Locate the cell with the specified text and output its (X, Y) center coordinate. 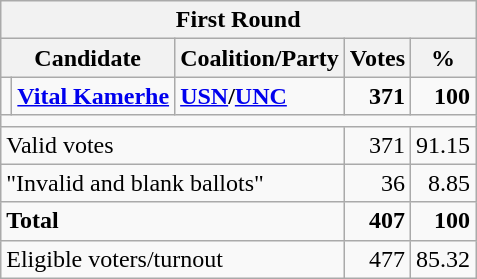
Votes (377, 58)
Coalition/Party (260, 58)
Valid votes (173, 145)
"Invalid and blank ballots" (173, 183)
Candidate (88, 58)
91.15 (444, 145)
36 (377, 183)
85.32 (444, 259)
USN/UNC (260, 96)
Vital Kamerhe (94, 96)
Eligible voters/turnout (173, 259)
First Round (238, 20)
477 (377, 259)
407 (377, 221)
% (444, 58)
Total (173, 221)
8.85 (444, 183)
